From the cell containing the given text, extract its center point as [x, y] coordinate. 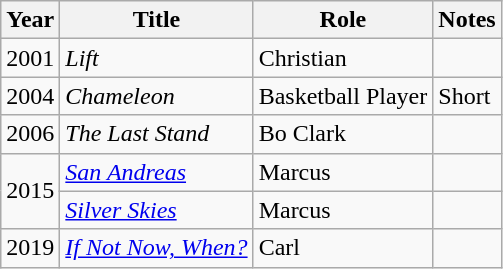
Notes [467, 20]
Role [343, 20]
Title [156, 20]
2019 [30, 248]
Basketball Player [343, 96]
2015 [30, 191]
2001 [30, 58]
San Andreas [156, 172]
Short [467, 96]
2006 [30, 134]
Lift [156, 58]
Carl [343, 248]
Chameleon [156, 96]
Year [30, 20]
Silver Skies [156, 210]
2004 [30, 96]
The Last Stand [156, 134]
Christian [343, 58]
Bo Clark [343, 134]
If Not Now, When? [156, 248]
